Determine the [x, y] coordinate at the center of the cell enclosing the given text.  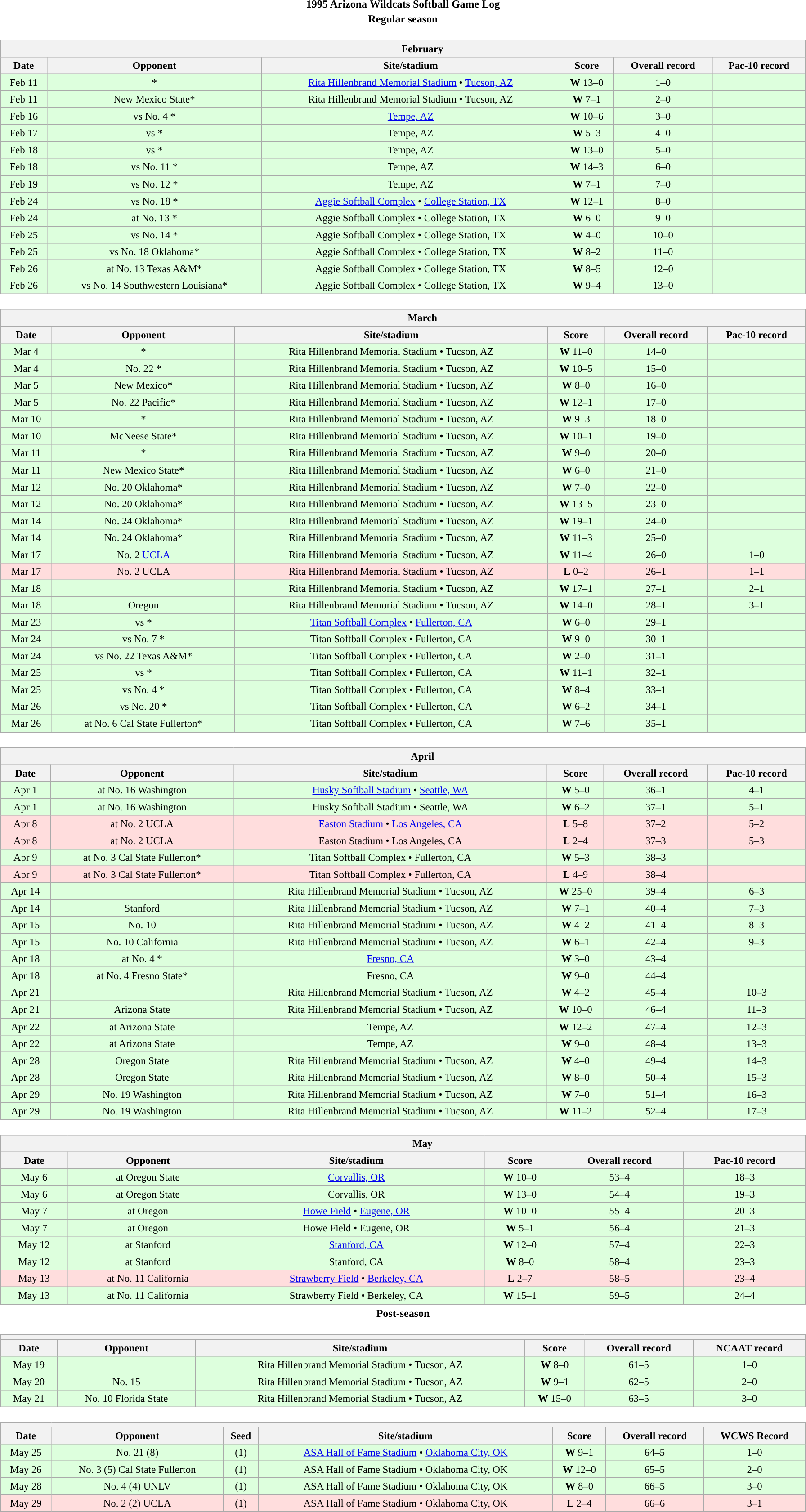
61–5 [639, 1364]
17–0 [656, 403]
4–0 [663, 133]
Feb 16 [24, 116]
18–3 [745, 1177]
No. 4 (4) UNLV [137, 1486]
8–0 [663, 201]
vs No. 18 * [155, 201]
W 25–0 [576, 891]
66–5 [654, 1486]
7–0 [663, 184]
37–1 [656, 807]
vs No. 14 Southwestern Louisiana* [155, 286]
5–2 [757, 823]
2–1 [757, 588]
55–4 [620, 1211]
vs No. 18 Oklahoma* [155, 251]
No. 2 (2) UCLA [137, 1503]
50–4 [656, 1077]
12–3 [757, 1027]
W 15–1 [520, 1296]
33–1 [656, 690]
13–3 [757, 1043]
64–5 [654, 1453]
31–1 [656, 656]
9–0 [663, 218]
W 9–4 [587, 286]
W 7–6 [576, 724]
16–0 [656, 385]
6–3 [757, 891]
W 19–1 [576, 521]
W 11–2 [576, 1111]
40–4 [656, 908]
W 13–5 [576, 504]
W 14–0 [576, 605]
14–3 [757, 1060]
at No. 13 * [155, 218]
54–4 [620, 1194]
25–0 [656, 537]
63–5 [639, 1398]
30–1 [656, 639]
15–3 [757, 1077]
No. 22 * [144, 368]
24–0 [656, 521]
22–0 [656, 487]
23–4 [745, 1279]
6–0 [663, 167]
No. 22 Pacific* [144, 403]
36–1 [656, 790]
15–0 [656, 368]
44–4 [656, 976]
51–4 [656, 1094]
at No. 4 Fresno State* [142, 976]
16–3 [757, 1094]
38–4 [656, 874]
65–5 [654, 1469]
19–3 [745, 1194]
34–1 [656, 707]
vs No. 12 * [155, 184]
58–4 [620, 1262]
No. 15 [127, 1382]
39–4 [656, 891]
No. 10 California [142, 942]
W 10–5 [576, 368]
Feb 17 [24, 133]
L 0–2 [576, 572]
52–4 [656, 1111]
19–0 [656, 436]
10–3 [757, 993]
17–3 [757, 1111]
W 6–1 [576, 942]
22–3 [745, 1245]
26–1 [656, 572]
No. 10 Florida State [127, 1398]
4–1 [757, 790]
53–4 [620, 1177]
11–3 [757, 1010]
vs No. 11 * [155, 167]
at No. 13 Texas A&M* [155, 268]
35–1 [656, 724]
66–6 [654, 1503]
1–1 [757, 572]
L 4–9 [576, 874]
W 10–1 [576, 436]
W 11–3 [576, 537]
12–0 [663, 268]
20–3 [745, 1211]
46–4 [656, 1010]
L 2–7 [520, 1279]
May 28 [26, 1486]
vs No. 7 * [144, 639]
No. 21 (8) [137, 1453]
NCAAT record [749, 1348]
vs No. 14 * [155, 235]
at No. 6 Cal State Fullerton* [144, 724]
Feb 19 [24, 184]
April [403, 756]
7–3 [757, 908]
May 21 [29, 1398]
McNeese State* [144, 436]
W 8–2 [587, 251]
5–1 [757, 807]
29–1 [656, 622]
No. 10 [142, 925]
May 29 [26, 1503]
18–0 [656, 419]
May 25 [26, 1453]
20–0 [656, 453]
W 3–0 [576, 959]
58–5 [620, 1279]
21–0 [656, 470]
11–0 [663, 251]
5–0 [663, 150]
L 5–8 [576, 823]
W 8–4 [576, 690]
56–4 [620, 1228]
W 11–4 [576, 555]
W 2–0 [576, 656]
May 19 [29, 1364]
W 12–2 [576, 1027]
23–3 [745, 1262]
W 8–5 [587, 268]
W 11–1 [576, 673]
37–2 [656, 823]
23–0 [656, 504]
May 26 [26, 1469]
28–1 [656, 605]
27–1 [656, 588]
41–4 [656, 925]
New Mexico* [144, 385]
57–4 [620, 1245]
vs No. 22 Texas A&M* [144, 656]
9–3 [757, 942]
W 10–6 [587, 116]
vs No. 20 * [144, 707]
26–0 [656, 555]
43–4 [656, 959]
10–0 [663, 235]
8–3 [757, 925]
38–3 [656, 858]
13–0 [663, 286]
WCWS Record [755, 1436]
24–4 [745, 1296]
W 9–3 [576, 419]
49–4 [656, 1060]
Mar 23 [26, 622]
14–0 [656, 352]
W 14–3 [587, 167]
5–3 [757, 841]
Stanford [142, 908]
45–4 [656, 993]
59–5 [620, 1296]
62–5 [639, 1382]
May [403, 1144]
W 5–1 [520, 1228]
Seed [241, 1436]
W 5–0 [576, 790]
Arizona State [142, 1010]
42–4 [656, 942]
W 15–0 [555, 1398]
21–3 [745, 1228]
No. 3 (5) Cal State Fullerton [137, 1469]
48–4 [656, 1043]
37–3 [656, 841]
at No. 4 * [142, 959]
W 17–1 [576, 588]
March [403, 318]
47–4 [656, 1027]
February [403, 49]
32–1 [656, 673]
W 11–0 [576, 352]
May 20 [29, 1382]
Oregon [144, 605]
